Search for the cell housing the specified text and yield its [x, y] center coordinate. 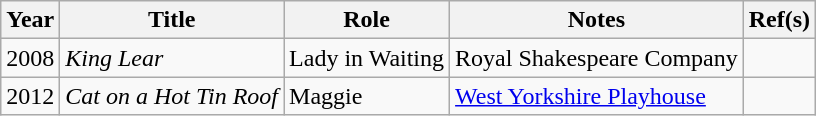
Ref(s) [779, 20]
West Yorkshire Playhouse [597, 96]
Role [367, 20]
2008 [30, 58]
Title [172, 20]
Lady in Waiting [367, 58]
Notes [597, 20]
King Lear [172, 58]
Maggie [367, 96]
Year [30, 20]
Royal Shakespeare Company [597, 58]
2012 [30, 96]
Cat on a Hot Tin Roof [172, 96]
